Determine the [x, y] coordinate at the center of the cell enclosing the given text.  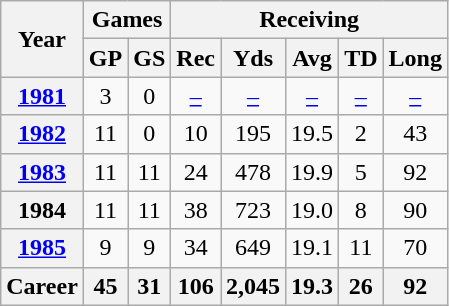
649 [252, 248]
43 [415, 134]
90 [415, 210]
Avg [312, 58]
5 [361, 172]
1985 [42, 248]
478 [252, 172]
Games [126, 20]
723 [252, 210]
Long [415, 58]
Career [42, 286]
19.1 [312, 248]
Year [42, 39]
106 [196, 286]
1981 [42, 96]
45 [105, 286]
24 [196, 172]
Yds [252, 58]
31 [150, 286]
195 [252, 134]
TD [361, 58]
Receiving [310, 20]
38 [196, 210]
19.9 [312, 172]
1984 [42, 210]
19.0 [312, 210]
3 [105, 96]
34 [196, 248]
26 [361, 286]
19.5 [312, 134]
GS [150, 58]
70 [415, 248]
GP [105, 58]
1983 [42, 172]
2 [361, 134]
1982 [42, 134]
2,045 [252, 286]
10 [196, 134]
Rec [196, 58]
8 [361, 210]
19.3 [312, 286]
